Search for the cell housing the specified text and yield its (x, y) center coordinate. 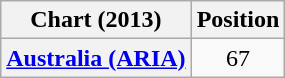
Australia (ARIA) (96, 58)
67 (238, 58)
Chart (2013) (96, 20)
Position (238, 20)
